Search for the cell housing the specified text and yield its [x, y] center coordinate. 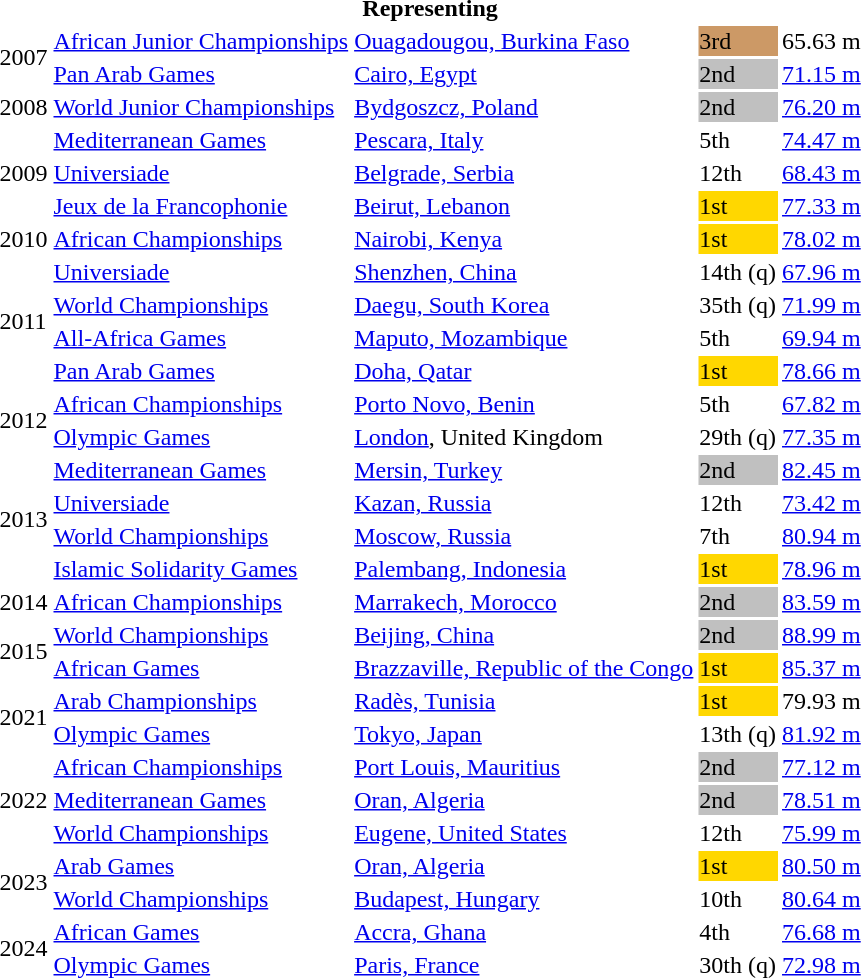
7th [738, 536]
Marrakech, Morocco [524, 602]
13th (q) [738, 734]
Tokyo, Japan [524, 734]
Eugene, United States [524, 833]
Radès, Tunisia [524, 701]
Doha, Qatar [524, 371]
35th (q) [738, 305]
Brazzaville, Republic of the Congo [524, 668]
Port Louis, Mauritius [524, 767]
Maputo, Mozambique [524, 338]
Beirut, Lebanon [524, 206]
Arab Games [201, 866]
Jeux de la Francophonie [201, 206]
Bydgoszcz, Poland [524, 107]
Daegu, South Korea [524, 305]
Ouagadougou, Burkina Faso [524, 41]
Mersin, Turkey [524, 470]
Nairobi, Kenya [524, 239]
Pescara, Italy [524, 140]
Beijing, China [524, 635]
10th [738, 899]
Arab Championships [201, 701]
Shenzhen, China [524, 272]
Accra, Ghana [524, 932]
World Junior Championships [201, 107]
Budapest, Hungary [524, 899]
Porto Novo, Benin [524, 404]
Islamic Solidarity Games [201, 569]
All-Africa Games [201, 338]
African Junior Championships [201, 41]
4th [738, 932]
14th (q) [738, 272]
29th (q) [738, 437]
Palembang, Indonesia [524, 569]
Belgrade, Serbia [524, 173]
3rd [738, 41]
London, United Kingdom [524, 437]
Cairo, Egypt [524, 74]
Moscow, Russia [524, 536]
Kazan, Russia [524, 503]
